Search for the cell housing the specified text and yield its (x, y) center coordinate. 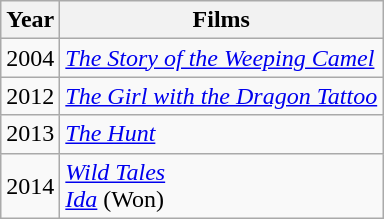
Year (30, 20)
The Hunt (222, 134)
Wild TalesIda (Won) (222, 186)
2012 (30, 96)
2004 (30, 58)
2014 (30, 186)
The Girl with the Dragon Tattoo (222, 96)
The Story of the Weeping Camel (222, 58)
Films (222, 20)
2013 (30, 134)
